Determine the [x, y] coordinate at the center of the cell enclosing the given text.  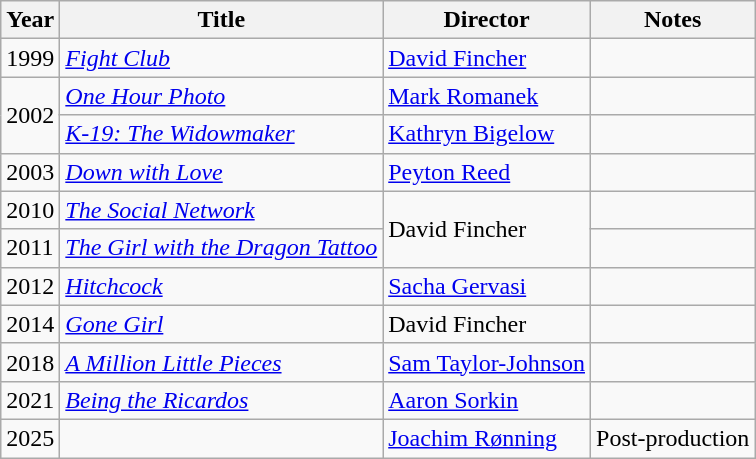
Joachim Rønning [487, 438]
Notes [673, 20]
Aaron Sorkin [487, 400]
K-19: The Widowmaker [222, 134]
The Girl with the Dragon Tattoo [222, 248]
Gone Girl [222, 324]
Hitchcock [222, 286]
2003 [30, 172]
Year [30, 20]
Being the Ricardos [222, 400]
Kathryn Bigelow [487, 134]
2010 [30, 210]
One Hour Photo [222, 96]
2021 [30, 400]
Down with Love [222, 172]
Sacha Gervasi [487, 286]
2002 [30, 115]
2025 [30, 438]
2012 [30, 286]
2018 [30, 362]
Mark Romanek [487, 96]
Title [222, 20]
2014 [30, 324]
2011 [30, 248]
Sam Taylor-Johnson [487, 362]
Post-production [673, 438]
1999 [30, 58]
Director [487, 20]
The Social Network [222, 210]
Peyton Reed [487, 172]
Fight Club [222, 58]
A Million Little Pieces [222, 362]
